Detect which cell encompasses the target text, then output its [X, Y] center coordinate. 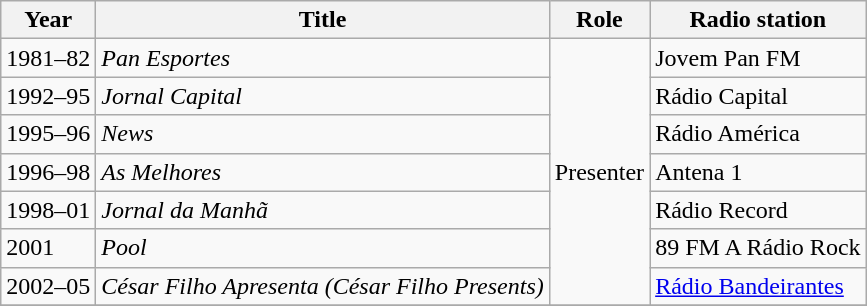
Rádio Capital [758, 96]
Jovem Pan FM [758, 58]
Title [322, 20]
Year [48, 20]
1981–82 [48, 58]
Rádio Record [758, 210]
News [322, 134]
89 FM A Rádio Rock [758, 248]
1998–01 [48, 210]
Presenter [599, 172]
2002–05 [48, 286]
Pan Esportes [322, 58]
Role [599, 20]
Jornal da Manhã [322, 210]
Rádio América [758, 134]
1995–96 [48, 134]
Rádio Bandeirantes [758, 286]
As Melhores [322, 172]
1992–95 [48, 96]
1996–98 [48, 172]
César Filho Apresenta (César Filho Presents) [322, 286]
Antena 1 [758, 172]
Pool [322, 248]
Radio station [758, 20]
Jornal Capital [322, 96]
2001 [48, 248]
